Search for the cell housing the specified text and yield its (X, Y) center coordinate. 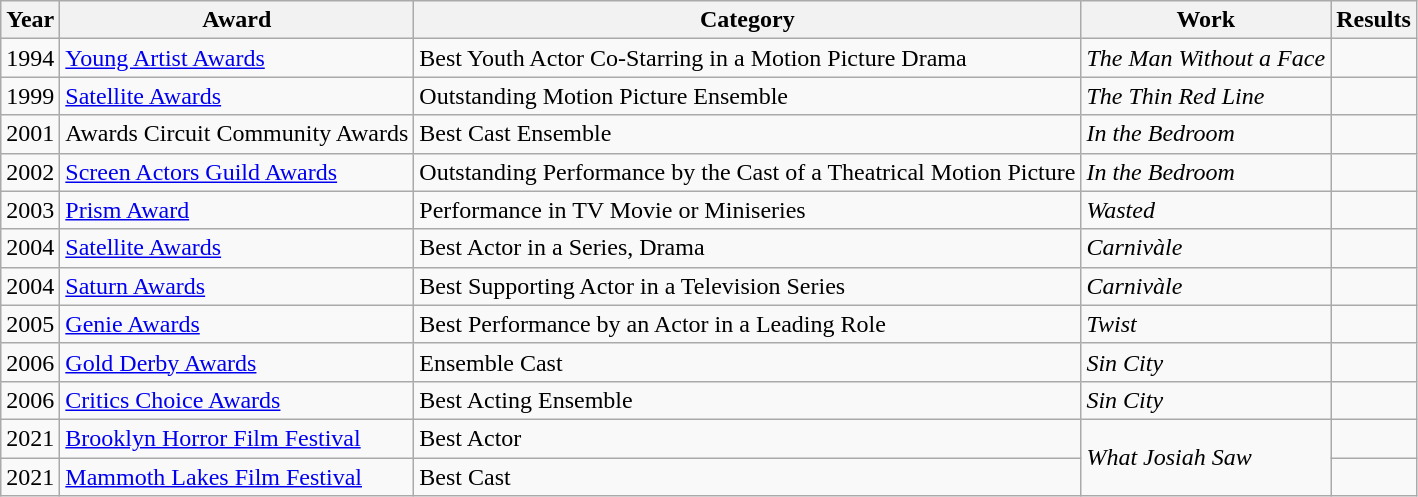
Best Actor (748, 438)
Best Supporting Actor in a Television Series (748, 286)
Results (1374, 20)
Screen Actors Guild Awards (237, 172)
Twist (1206, 324)
1994 (30, 58)
Wasted (1206, 210)
Critics Choice Awards (237, 400)
Saturn Awards (237, 286)
Performance in TV Movie or Miniseries (748, 210)
Best Acting Ensemble (748, 400)
Mammoth Lakes Film Festival (237, 477)
2002 (30, 172)
Ensemble Cast (748, 362)
Year (30, 20)
The Thin Red Line (1206, 96)
Best Youth Actor Co-Starring in a Motion Picture Drama (748, 58)
Prism Award (237, 210)
Gold Derby Awards (237, 362)
Work (1206, 20)
Genie Awards (237, 324)
2003 (30, 210)
The Man Without a Face (1206, 58)
Awards Circuit Community Awards (237, 134)
Young Artist Awards (237, 58)
Brooklyn Horror Film Festival (237, 438)
Best Cast Ensemble (748, 134)
Best Cast (748, 477)
Outstanding Motion Picture Ensemble (748, 96)
What Josiah Saw (1206, 457)
Category (748, 20)
Outstanding Performance by the Cast of a Theatrical Motion Picture (748, 172)
Best Actor in a Series, Drama (748, 248)
2001 (30, 134)
1999 (30, 96)
2005 (30, 324)
Award (237, 20)
Best Performance by an Actor in a Leading Role (748, 324)
